Return (x, y) of the center of cell containing provided text 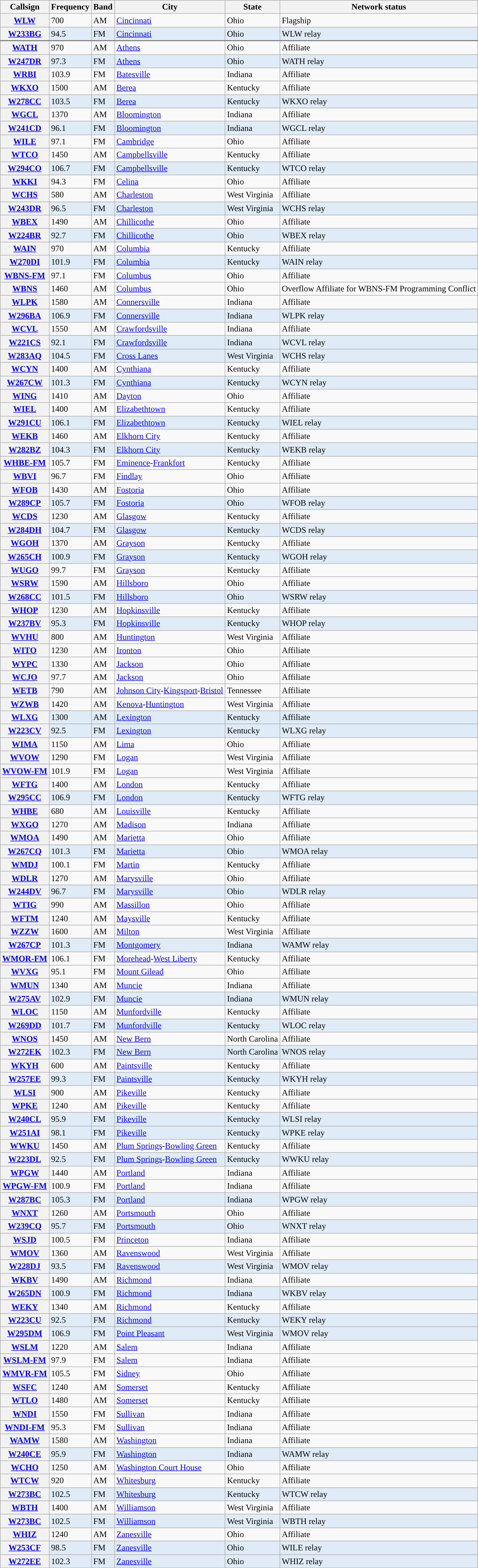
Morehead-West Liberty (170, 959)
96.1 (70, 128)
WMOV (25, 1253)
WGCL (25, 115)
WMUN (25, 985)
WNXT relay (379, 1226)
990 (70, 905)
WEKY (25, 1307)
WAIN (25, 248)
WMDJ (25, 865)
W295DM (25, 1333)
W287BC (25, 1200)
WVXG (25, 972)
1440 (70, 1173)
WVHU (25, 637)
93.5 (70, 1266)
94.5 (70, 34)
WIEL (25, 409)
WCJO (25, 677)
Dayton (170, 396)
WBEX (25, 222)
WSLM (25, 1347)
WTCO relay (379, 168)
Washington Court House (170, 1467)
WHIZ (25, 1534)
WPGW (25, 1173)
Johnson City-Kingsport-Bristol (170, 690)
Princeton (170, 1240)
WHOP (25, 610)
WTCO (25, 155)
W269DD (25, 1025)
WING (25, 396)
WLXG (25, 717)
WBEX relay (379, 235)
WBVI (25, 476)
Lima (170, 744)
WPGW-FM (25, 1186)
W270DI (25, 262)
1330 (70, 664)
Milton (170, 932)
WCYN relay (379, 382)
94.3 (70, 182)
WZWB (25, 704)
WMVR-FM (25, 1374)
Batesville (170, 75)
WGOH (25, 543)
W239CQ (25, 1226)
1590 (70, 583)
95.1 (70, 972)
1260 (70, 1213)
WKKI (25, 182)
99.7 (70, 570)
W267CP (25, 945)
W240CE (25, 1454)
580 (70, 195)
Cambridge (170, 141)
W253CF (25, 1548)
Band (103, 7)
WXGO (25, 824)
Kenova-Huntington (170, 704)
WGOH relay (379, 557)
98.5 (70, 1548)
WKYH relay (379, 1079)
WNOS relay (379, 1052)
WCDS relay (379, 530)
WTCW (25, 1481)
W272EE (25, 1561)
104.5 (70, 356)
103.5 (70, 101)
WATH relay (379, 61)
WIEL relay (379, 423)
WLW (25, 20)
104.3 (70, 449)
WUGO (25, 570)
WRBI (25, 75)
WDLR relay (379, 891)
105.3 (70, 1200)
W289CP (25, 503)
100.1 (70, 865)
Callsign (25, 7)
WMUN relay (379, 999)
WILE relay (379, 1548)
W228DJ (25, 1266)
W240CL (25, 1119)
W272EK (25, 1052)
WFOB relay (379, 503)
WHBE (25, 811)
WBNS (25, 289)
WHOP relay (379, 624)
Celina (170, 182)
WLSI (25, 1092)
W283AQ (25, 356)
WYPC (25, 664)
900 (70, 1092)
WTLO (25, 1401)
102.9 (70, 999)
100.5 (70, 1240)
W243DR (25, 208)
W265DN (25, 1293)
W221CS (25, 342)
106.7 (70, 168)
Overflow Affiliate for WBNS-FM Programming Conflict (379, 289)
WLW relay (379, 34)
WSRW relay (379, 597)
Louisville (170, 811)
WITO (25, 650)
WKBV (25, 1280)
W295CC (25, 798)
Cross Lanes (170, 356)
1220 (70, 1347)
WFTG relay (379, 798)
98.1 (70, 1133)
City (170, 7)
WDLR (25, 878)
Huntington (170, 637)
W223CU (25, 1320)
1300 (70, 717)
WVOW-FM (25, 771)
W282BZ (25, 449)
Frequency (70, 7)
WVOW (25, 758)
WSLM-FM (25, 1360)
Findlay (170, 476)
700 (70, 20)
WWKU relay (379, 1159)
Network status (379, 7)
1420 (70, 704)
105.5 (70, 1374)
W244DV (25, 891)
WHIZ relay (379, 1561)
97.3 (70, 61)
101.7 (70, 1025)
WMOR-FM (25, 959)
W223CV (25, 731)
WLPK (25, 302)
97.9 (70, 1360)
WCHO (25, 1467)
Martin (170, 865)
WMOA relay (379, 851)
WSFC (25, 1387)
WFTM (25, 918)
103.9 (70, 75)
WEKY relay (379, 1320)
W241CD (25, 128)
WCYN (25, 369)
Sidney (170, 1374)
WMOA (25, 838)
WLOC relay (379, 1025)
Mount Gilead (170, 972)
WATH (25, 48)
WETB (25, 690)
800 (70, 637)
WFOB (25, 489)
WSRW (25, 583)
WAMW (25, 1441)
WWKU (25, 1146)
104.7 (70, 530)
WTIG (25, 905)
Eminence-Frankfort (170, 463)
W247DR (25, 61)
W275AV (25, 999)
W265CH (25, 557)
WLXG relay (379, 731)
W224BR (25, 235)
92.1 (70, 342)
W268CC (25, 597)
State (253, 7)
WBNS-FM (25, 276)
WKXO relay (379, 101)
WIMA (25, 744)
WCVL relay (379, 342)
WFTG (25, 784)
W251AI (25, 1133)
1500 (70, 88)
WTCW relay (379, 1494)
WBTH relay (379, 1521)
1600 (70, 932)
920 (70, 1481)
WBTH (25, 1507)
WLOC (25, 1012)
WAIN relay (379, 262)
WNDI-FM (25, 1427)
W233BG (25, 34)
Montgomery (170, 945)
1360 (70, 1253)
99.3 (70, 1079)
WLPK relay (379, 316)
WKXO (25, 88)
Massillon (170, 905)
1410 (70, 396)
WILE (25, 141)
WZZW (25, 932)
WPGW relay (379, 1200)
Point Pleasant (170, 1333)
W237BV (25, 624)
WSJD (25, 1240)
Flagship (379, 20)
W296BA (25, 316)
92.7 (70, 235)
WCVL (25, 329)
WNXT (25, 1213)
W284DH (25, 530)
WKBV relay (379, 1293)
96.5 (70, 208)
Maysville (170, 918)
Tennessee (253, 690)
790 (70, 690)
WNOS (25, 1039)
W291CU (25, 423)
1290 (70, 758)
1480 (70, 1401)
W223DL (25, 1159)
WEKB relay (379, 449)
WHBE-FM (25, 463)
WEKB (25, 436)
W267CW (25, 382)
600 (70, 1066)
WNDI (25, 1414)
101.5 (70, 597)
97.7 (70, 677)
WCHS (25, 195)
WCDS (25, 517)
WPKE relay (379, 1133)
680 (70, 811)
1250 (70, 1467)
W278CC (25, 101)
W294CO (25, 168)
W257EE (25, 1079)
95.7 (70, 1226)
WKYH (25, 1066)
Ironton (170, 650)
Madison (170, 824)
1430 (70, 489)
W267CQ (25, 851)
WLSI relay (379, 1119)
WPKE (25, 1106)
WGCL relay (379, 128)
